Output the (x, y) coordinate of the center of the cell containing the given text.  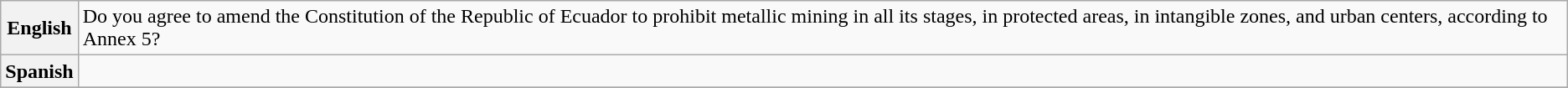
Spanish (39, 71)
English (39, 28)
